From the cell containing the given text, extract its center point as [x, y] coordinate. 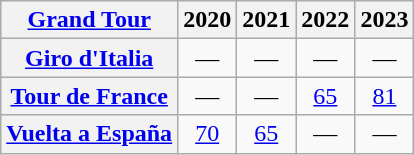
70 [208, 134]
Grand Tour [90, 20]
2021 [266, 20]
Tour de France [90, 96]
Vuelta a España [90, 134]
81 [384, 96]
2020 [208, 20]
Giro d'Italia [90, 58]
2023 [384, 20]
2022 [326, 20]
